Find where the given text appears and provide that cell's center as (X, Y) coordinate. 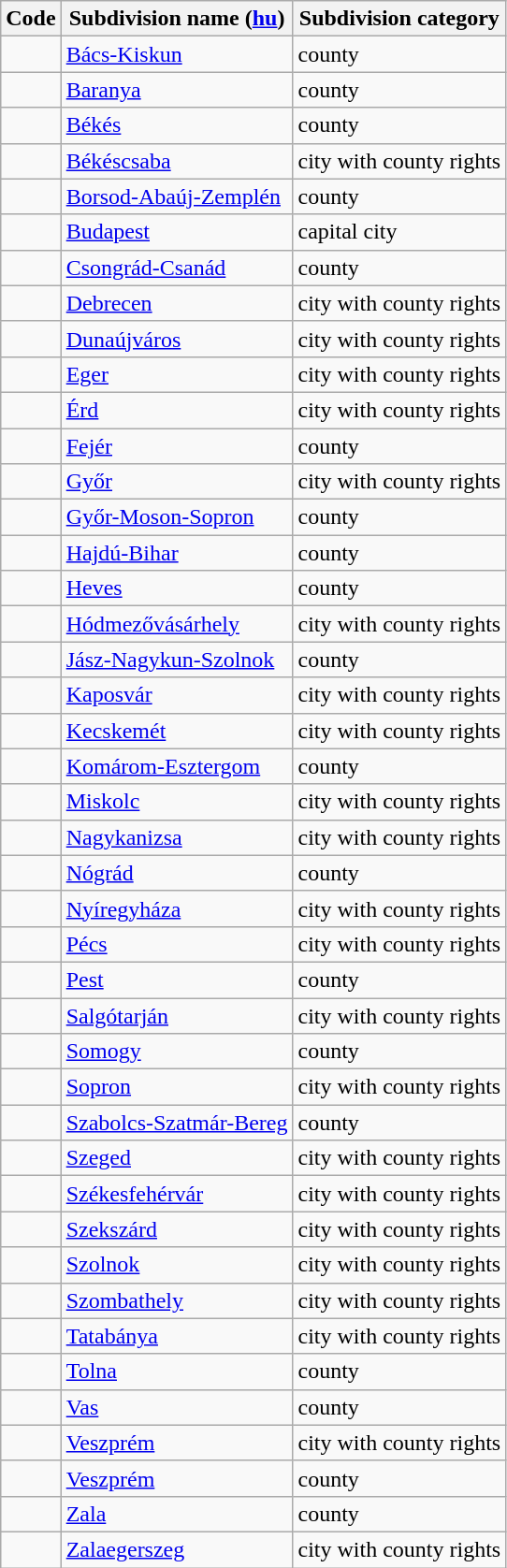
Hódmezővásárhely (177, 624)
Békéscsaba (177, 161)
Fejér (177, 446)
Kaposvár (177, 695)
Bács-Kiskun (177, 54)
Budapest (177, 232)
Nagykanizsa (177, 837)
Pécs (177, 944)
Eger (177, 374)
Jász-Nagykun-Szolnok (177, 660)
Tatabánya (177, 1336)
Csongrád-Csanád (177, 268)
Győr-Moson-Sopron (177, 517)
Zala (177, 1514)
Kecskemét (177, 731)
Subdivision category (399, 19)
Érd (177, 410)
capital city (399, 232)
Debrecen (177, 303)
Pest (177, 980)
Békés (177, 125)
Vas (177, 1407)
Nógrád (177, 873)
Szabolcs-Szatmár-Bereg (177, 1123)
Heves (177, 588)
Tolna (177, 1372)
Subdivision name (hu) (177, 19)
Borsod-Abaúj-Zemplén (177, 196)
Győr (177, 482)
Zalaegerszeg (177, 1549)
Székesfehérvár (177, 1194)
Komárom-Esztergom (177, 766)
Nyíregyháza (177, 908)
Somogy (177, 1052)
Code (31, 19)
Szekszárd (177, 1229)
Salgótarján (177, 1015)
Baranya (177, 90)
Szeged (177, 1158)
Miskolc (177, 802)
Hajdú-Bihar (177, 553)
Sopron (177, 1087)
Szombathely (177, 1300)
Szolnok (177, 1265)
Dunaújváros (177, 339)
